Capture the cell that displays the provided text and extract its (X, Y) central coordinate. 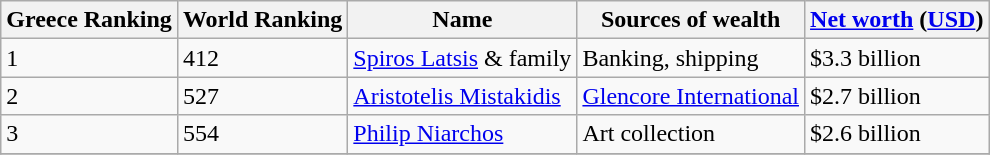
Sources of wealth (691, 20)
Spiros Latsis & family (462, 58)
$2.7 billion (897, 96)
412 (262, 58)
554 (262, 134)
Art collection (691, 134)
Aristotelis Mistakidis (462, 96)
$2.6 billion (897, 134)
3 (90, 134)
World Ranking (262, 20)
2 (90, 96)
Net worth (USD) (897, 20)
Name (462, 20)
Greece Ranking (90, 20)
Philip Niarchos (462, 134)
Banking, shipping (691, 58)
527 (262, 96)
Glencore International (691, 96)
$3.3 billion (897, 58)
1 (90, 58)
